Locate the cell with the specified text and output its [X, Y] center coordinate. 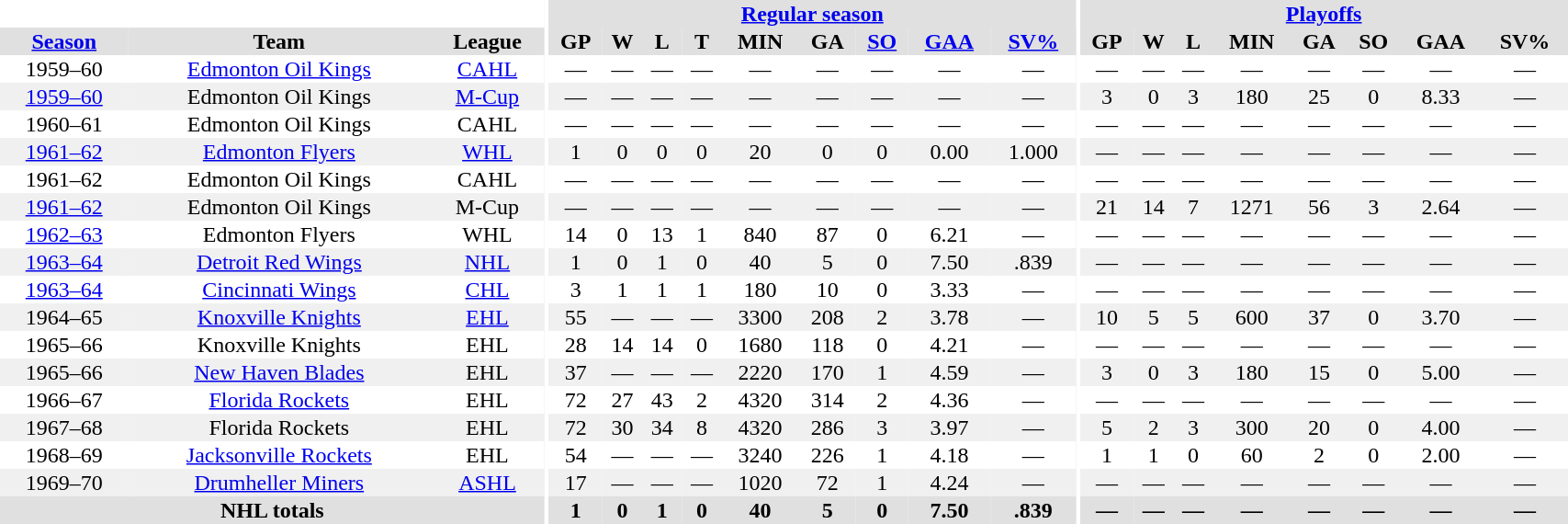
4.24 [949, 483]
25 [1319, 97]
2.00 [1440, 455]
1969–70 [64, 483]
3.70 [1440, 317]
28 [576, 345]
2220 [761, 372]
Playoffs [1325, 14]
6.21 [949, 234]
8.33 [1440, 97]
3240 [761, 455]
3.78 [949, 317]
60 [1252, 455]
New Haven Blades [279, 372]
League [487, 41]
3.33 [949, 290]
1020 [761, 483]
1962–63 [64, 234]
840 [761, 234]
21 [1107, 207]
Team [279, 41]
3300 [761, 317]
34 [661, 427]
1964–65 [64, 317]
5.00 [1440, 372]
7 [1192, 207]
13 [661, 234]
1271 [1252, 207]
208 [829, 317]
1.000 [1033, 152]
4.59 [949, 372]
300 [1252, 427]
286 [829, 427]
Detroit Red Wings [279, 262]
4.21 [949, 345]
43 [661, 400]
2.64 [1440, 207]
1968–69 [64, 455]
3.97 [949, 427]
ASHL [487, 483]
1960–61 [64, 124]
1967–68 [64, 427]
170 [829, 372]
8 [702, 427]
17 [576, 483]
314 [829, 400]
Drumheller Miners [279, 483]
1680 [761, 345]
4.36 [949, 400]
118 [829, 345]
27 [623, 400]
15 [1319, 372]
55 [576, 317]
600 [1252, 317]
NHL [487, 262]
1966–67 [64, 400]
NHL totals [272, 510]
Regular season [813, 14]
87 [829, 234]
226 [829, 455]
30 [623, 427]
Cincinnati Wings [279, 290]
54 [576, 455]
56 [1319, 207]
CHL [487, 290]
4.00 [1440, 427]
Jacksonville Rockets [279, 455]
T [702, 41]
Season [64, 41]
0.00 [949, 152]
4.18 [949, 455]
